Detect which cell encompasses the target text, then output its [X, Y] center coordinate. 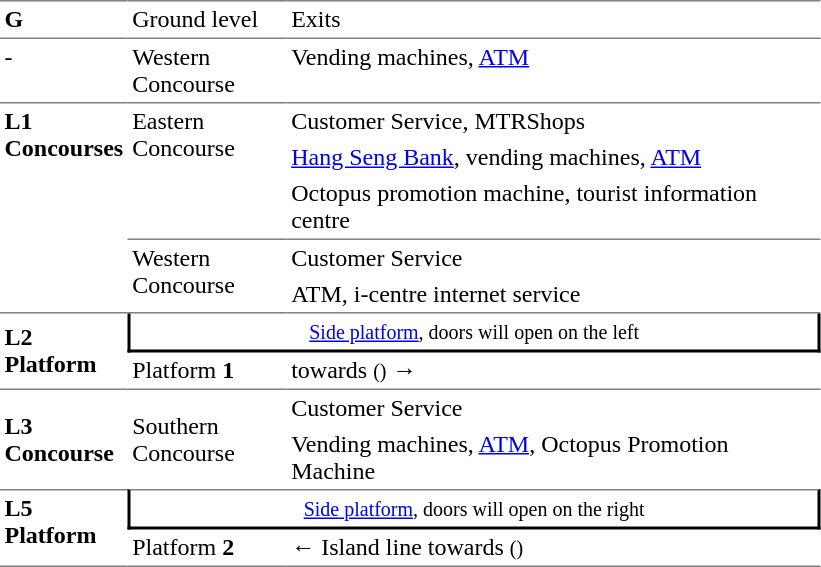
Hang Seng Bank, vending machines, ATM [554, 158]
L5Platform [64, 528]
Side platform, doors will open on the right [474, 509]
Eastern Concourse [208, 172]
Ground level [208, 20]
L1Concourses [64, 209]
Southern Concourse [208, 440]
L3Concourse [64, 440]
Vending machines, ATM [554, 71]
ATM, i-centre internet service [554, 295]
Customer Service, MTRShops [554, 122]
towards () → [554, 371]
Octopus promotion machine, tourist information centre [554, 208]
Platform 1 [208, 371]
L2Platform [64, 352]
Side platform, doors will open on the left [474, 334]
- [64, 71]
G [64, 20]
Exits [554, 20]
Vending machines, ATM, Octopus Promotion Machine [554, 458]
